Return [x, y] of the center of cell containing provided text 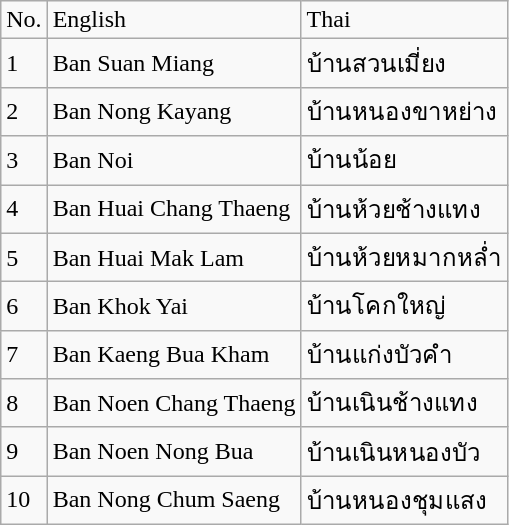
บ้านหนองขาหย่าง [404, 112]
บ้านเนินหนองบัว [404, 452]
Ban Noen Chang Thaeng [174, 404]
No. [24, 20]
บ้านหนองชุมแสง [404, 500]
10 [24, 500]
Ban Suan Miang [174, 64]
บ้านน้อย [404, 160]
Ban Noen Nong Bua [174, 452]
English [174, 20]
7 [24, 354]
Ban Huai Mak Lam [174, 258]
Thai [404, 20]
Ban Nong Kayang [174, 112]
บ้านห้วยช้างแทง [404, 208]
บ้านห้วยหมากหล่ำ [404, 258]
3 [24, 160]
บ้านแก่งบัวคำ [404, 354]
Ban Huai Chang Thaeng [174, 208]
Ban Noi [174, 160]
Ban Nong Chum Saeng [174, 500]
1 [24, 64]
บ้านโคกใหญ่ [404, 306]
บ้านสวนเมี่ยง [404, 64]
Ban Kaeng Bua Kham [174, 354]
8 [24, 404]
5 [24, 258]
บ้านเนินช้างแทง [404, 404]
2 [24, 112]
9 [24, 452]
4 [24, 208]
6 [24, 306]
Ban Khok Yai [174, 306]
